Determine the (X, Y) coordinate at the center of the cell enclosing the given text.  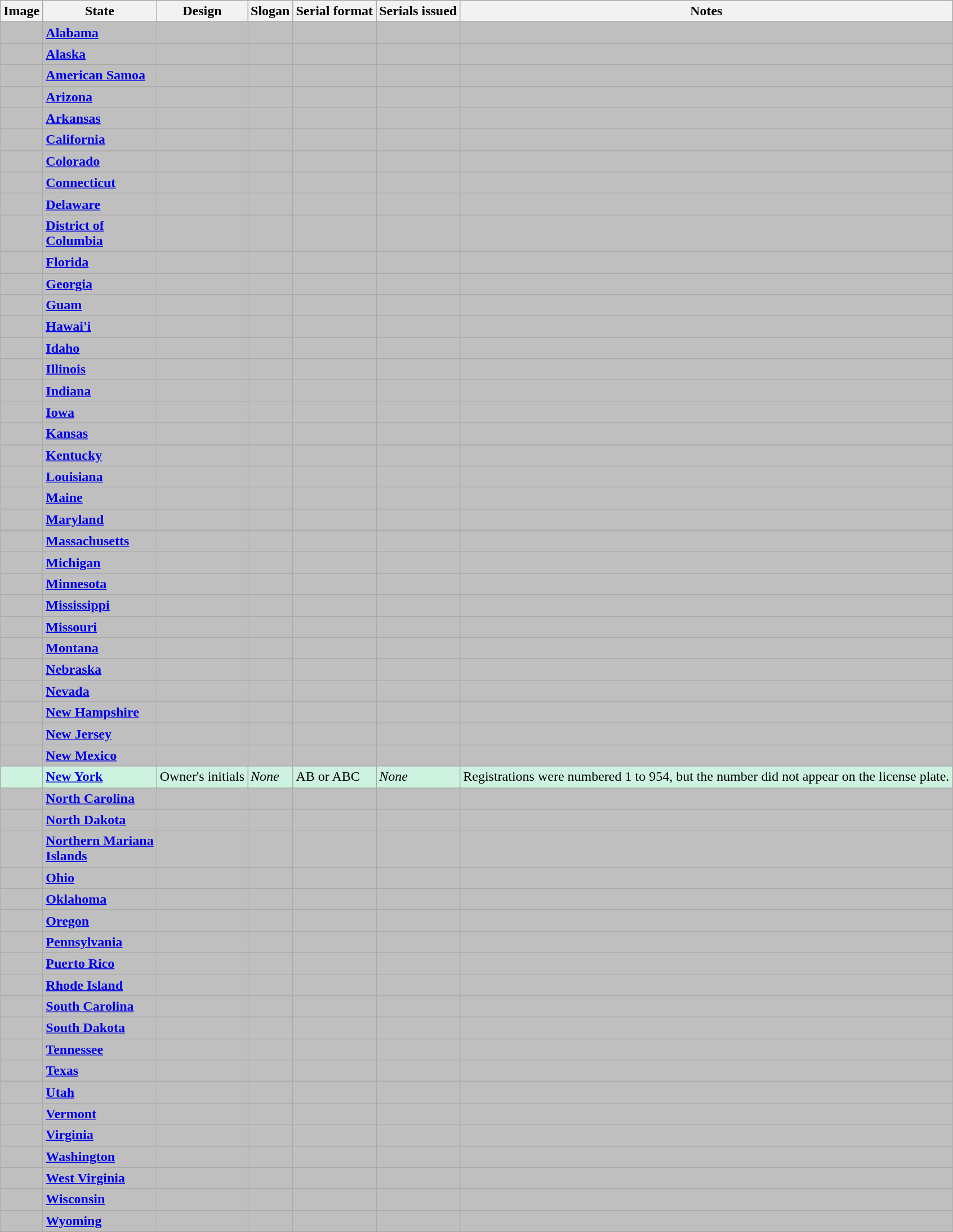
Connecticut (100, 183)
Kentucky (100, 455)
Alaska (100, 54)
American Samoa (100, 75)
Oregon (100, 920)
Owner's initials (202, 777)
Nebraska (100, 670)
Registrations were numbered 1 to 954, but the number did not appear on the license plate. (706, 777)
Mississippi (100, 605)
Wyoming (100, 1221)
South Carolina (100, 1007)
Pennsylvania (100, 942)
Arizona (100, 97)
Guam (100, 305)
Vermont (100, 1114)
Indiana (100, 391)
Oklahoma (100, 899)
Alabama (100, 33)
North Dakota (100, 820)
Image (21, 11)
Tennessee (100, 1049)
Hawai'i (100, 327)
Colorado (100, 161)
Wisconsin (100, 1199)
Ohio (100, 878)
Iowa (100, 412)
Montana (100, 648)
Rhode Island (100, 985)
Puerto Rico (100, 963)
District ofColumbia (100, 233)
Georgia (100, 283)
West Virginia (100, 1178)
Florida (100, 262)
Virginia (100, 1135)
California (100, 140)
Idaho (100, 348)
Northern Mariana Islands (100, 848)
Massachusetts (100, 541)
New Jersey (100, 734)
Notes (706, 11)
Design (202, 11)
New Hampshire (100, 713)
Utah (100, 1092)
New Mexico (100, 755)
Louisiana (100, 477)
Slogan (270, 11)
Texas (100, 1071)
Washington (100, 1157)
Nevada (100, 691)
Illinois (100, 370)
South Dakota (100, 1028)
Maine (100, 498)
Serial format (335, 11)
Delaware (100, 204)
AB or ABC (335, 777)
New York (100, 777)
Maryland (100, 519)
North Carolina (100, 798)
Minnesota (100, 584)
State (100, 11)
Serials issued (418, 11)
Michigan (100, 562)
Missouri (100, 627)
Kansas (100, 434)
Arkansas (100, 118)
